Provide the [x, y] coordinate of the cell's center where the given text is located.  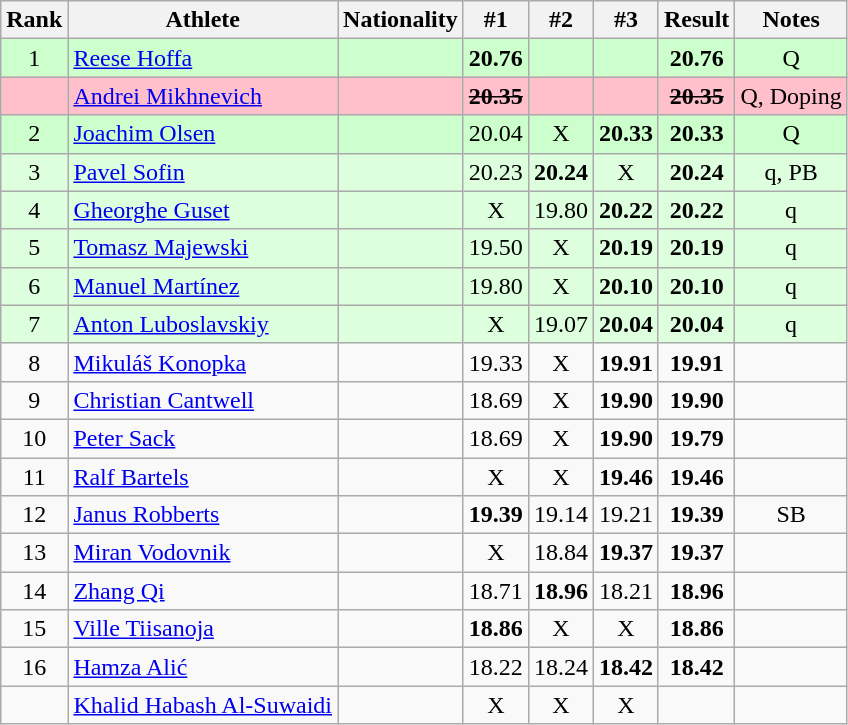
#2 [560, 20]
Ralf Bartels [203, 477]
Peter Sack [203, 438]
SB [791, 515]
18.21 [626, 591]
Hamza Alić [203, 667]
6 [34, 286]
16 [34, 667]
18.84 [560, 553]
18.22 [496, 667]
14 [34, 591]
19.79 [696, 438]
Gheorghe Guset [203, 210]
13 [34, 553]
19.21 [626, 515]
Rank [34, 20]
Miran Vodovnik [203, 553]
Q, Doping [791, 96]
1 [34, 58]
10 [34, 438]
Christian Cantwell [203, 400]
Pavel Sofin [203, 172]
Mikuláš Konopka [203, 362]
Result [696, 20]
Zhang Qi [203, 591]
Andrei Mikhnevich [203, 96]
18.71 [496, 591]
Notes [791, 20]
Khalid Habash Al-Suwaidi [203, 705]
19.14 [560, 515]
7 [34, 324]
Anton Luboslavskiy [203, 324]
12 [34, 515]
18.24 [560, 667]
4 [34, 210]
3 [34, 172]
Athlete [203, 20]
19.07 [560, 324]
q, PB [791, 172]
Joachim Olsen [203, 134]
Nationality [401, 20]
Reese Hoffa [203, 58]
Ville Tiisanoja [203, 629]
19.50 [496, 248]
15 [34, 629]
#1 [496, 20]
#3 [626, 20]
2 [34, 134]
Tomasz Majewski [203, 248]
11 [34, 477]
Manuel Martínez [203, 286]
Janus Robberts [203, 515]
5 [34, 248]
8 [34, 362]
9 [34, 400]
19.33 [496, 362]
20.23 [496, 172]
